For the text-containing cell, return its midpoint in (x, y) coordinate format. 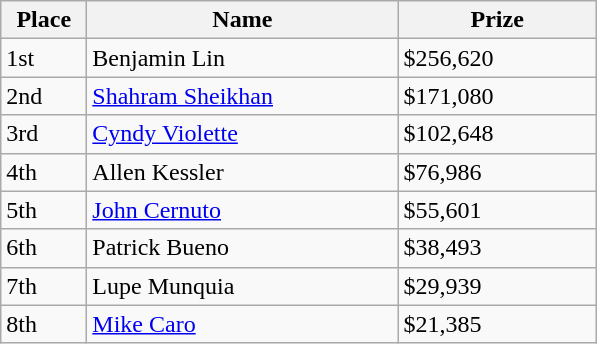
Benjamin Lin (242, 58)
$29,939 (498, 286)
$256,620 (498, 58)
$55,601 (498, 210)
$38,493 (498, 248)
8th (44, 324)
$171,080 (498, 96)
Cyndy Violette (242, 134)
$102,648 (498, 134)
Mike Caro (242, 324)
$76,986 (498, 172)
Shahram Sheikhan (242, 96)
3rd (44, 134)
Lupe Munquia (242, 286)
Name (242, 20)
1st (44, 58)
Patrick Bueno (242, 248)
Place (44, 20)
2nd (44, 96)
7th (44, 286)
4th (44, 172)
Prize (498, 20)
Allen Kessler (242, 172)
John Cernuto (242, 210)
5th (44, 210)
$21,385 (498, 324)
6th (44, 248)
